Pinpoint the cell where the given text exists, returning its [X, Y] midpoint coordinate. 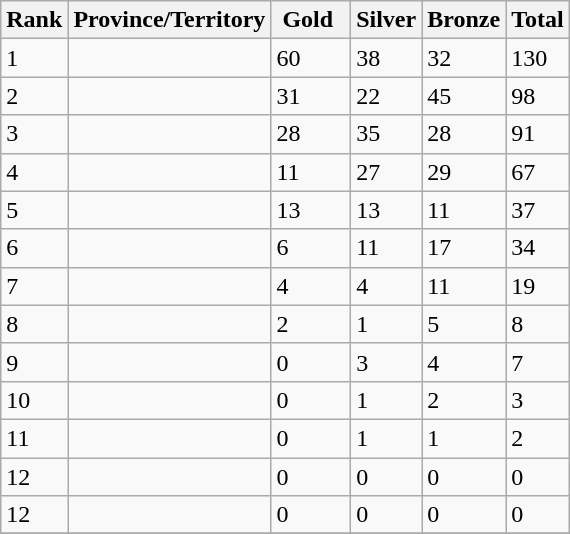
27 [386, 172]
98 [538, 96]
91 [538, 134]
38 [386, 58]
Silver [386, 20]
10 [34, 400]
67 [538, 172]
Bronze [464, 20]
17 [464, 248]
22 [386, 96]
Province/Territory [170, 20]
29 [464, 172]
Gold [311, 20]
35 [386, 134]
Rank [34, 20]
31 [311, 96]
45 [464, 96]
19 [538, 286]
34 [538, 248]
9 [34, 362]
37 [538, 210]
60 [311, 58]
130 [538, 58]
Total [538, 20]
32 [464, 58]
